Find where the given text appears and provide that cell's center as (X, Y) coordinate. 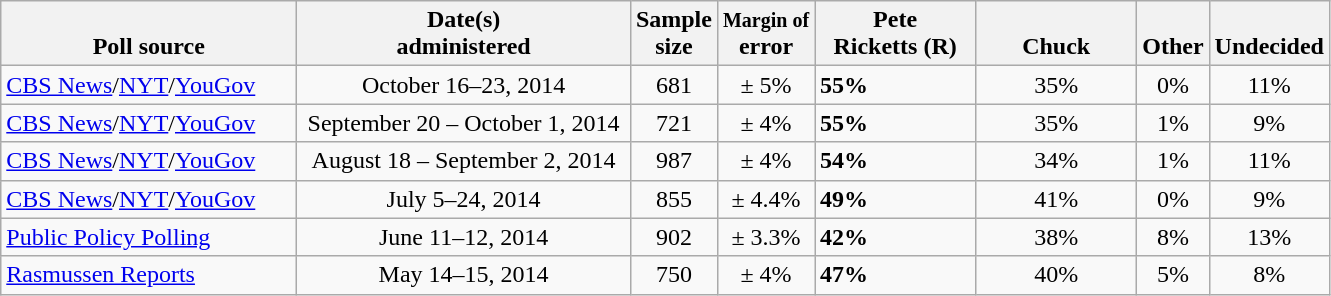
Other (1173, 34)
Rasmussen Reports (149, 275)
June 11–12, 2014 (464, 237)
54% (896, 161)
49% (896, 199)
855 (674, 199)
Undecided (1269, 34)
August 18 – September 2, 2014 (464, 161)
34% (1056, 161)
13% (1269, 237)
721 (674, 123)
July 5–24, 2014 (464, 199)
PeteRicketts (R) (896, 34)
± 3.3% (766, 237)
Margin oferror (766, 34)
Public Policy Polling (149, 237)
± 5% (766, 85)
987 (674, 161)
Chuck (1056, 34)
Date(s)administered (464, 34)
May 14–15, 2014 (464, 275)
Samplesize (674, 34)
47% (896, 275)
Poll source (149, 34)
5% (1173, 275)
September 20 – October 1, 2014 (464, 123)
October 16–23, 2014 (464, 85)
42% (896, 237)
40% (1056, 275)
41% (1056, 199)
681 (674, 85)
902 (674, 237)
750 (674, 275)
± 4.4% (766, 199)
38% (1056, 237)
